From the cell containing the given text, extract its center point as (x, y) coordinate. 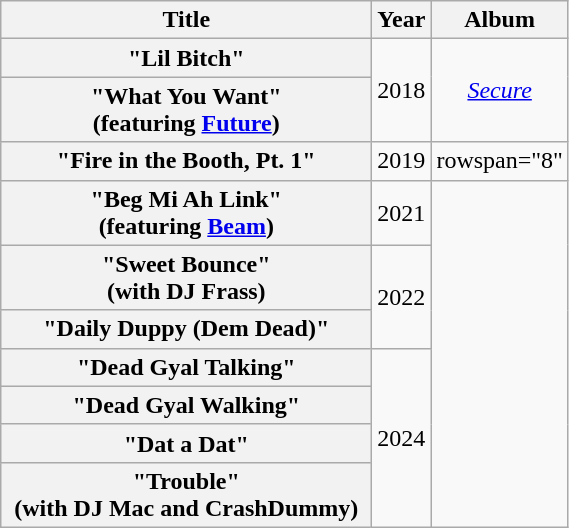
Year (402, 20)
"Lil Bitch" (186, 58)
2022 (402, 296)
2018 (402, 90)
"Dat a Dat" (186, 443)
Title (186, 20)
2024 (402, 438)
"Trouble"(with DJ Mac and CrashDummy) (186, 494)
2021 (402, 212)
"Beg Mi Ah Link"(featuring Beam) (186, 212)
2019 (402, 161)
"Sweet Bounce"(with DJ Frass) (186, 278)
"Dead Gyal Talking" (186, 367)
"Dead Gyal Walking" (186, 405)
Album (500, 20)
"Fire in the Booth, Pt. 1" (186, 161)
"What You Want"(featuring Future) (186, 110)
rowspan="8" (500, 161)
Secure (500, 90)
"Daily Duppy (Dem Dead)" (186, 329)
